Locate the cell with the specified text and output its [x, y] center coordinate. 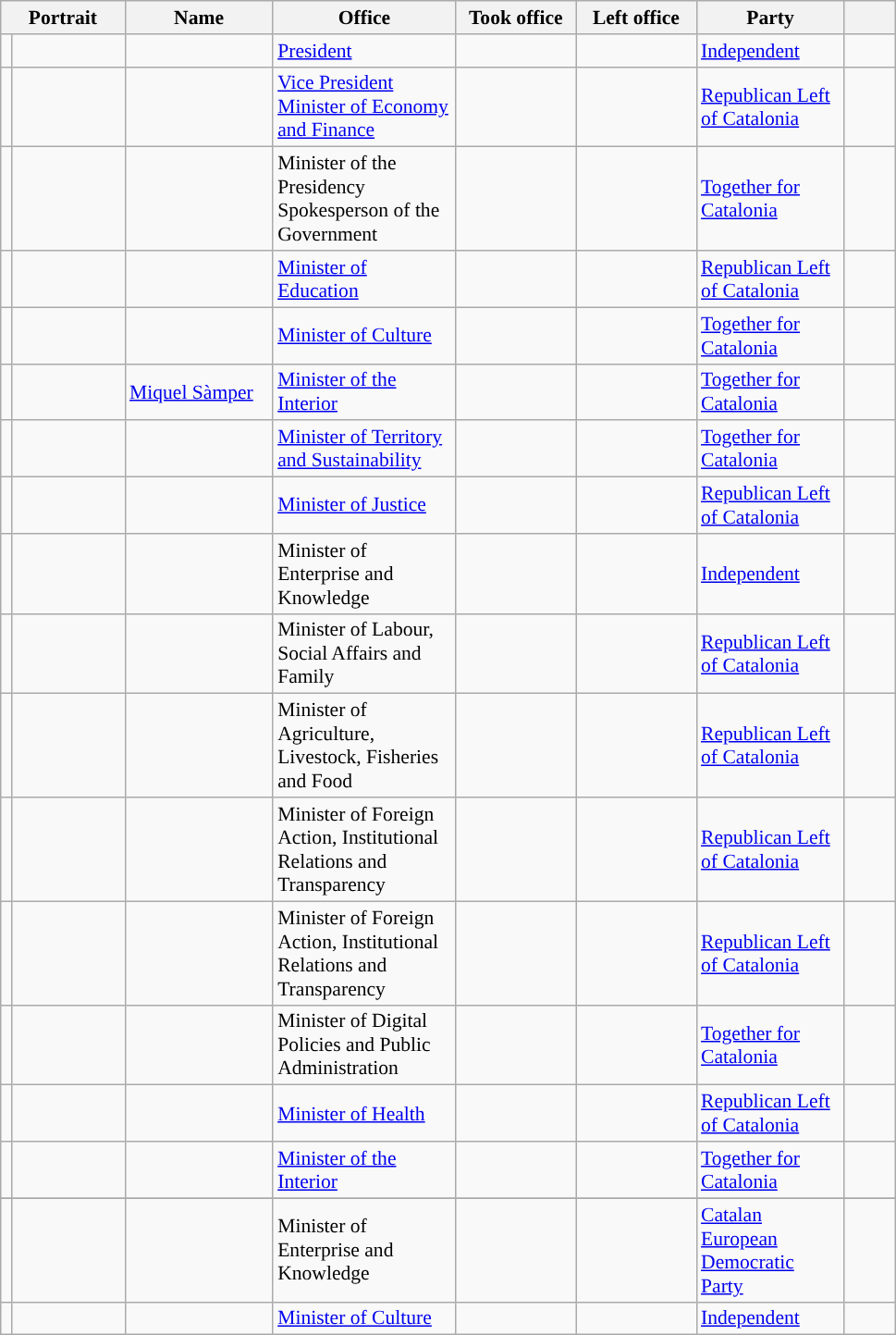
Portrait [63, 18]
President [364, 51]
Vice PresidentMinister of Economy and Finance [364, 107]
Miquel Sàmper [199, 392]
Party [770, 18]
Minister of Education [364, 279]
Left office [636, 18]
Minister of Agriculture, Livestock, Fisheries and Food [364, 746]
Minister of Justice [364, 505]
Office [364, 18]
Minister of Territory and Sustainability [364, 450]
Name [199, 18]
Minister of Health [364, 1114]
Took office [516, 18]
Minister of Digital Policies and Public Administration [364, 1045]
Catalan European Democratic Party [770, 1250]
Minister of the PresidencySpokesperson of the Government [364, 199]
Minister of Labour, Social Affairs and Family [364, 653]
